Detect which cell encompasses the target text, then output its (X, Y) center coordinate. 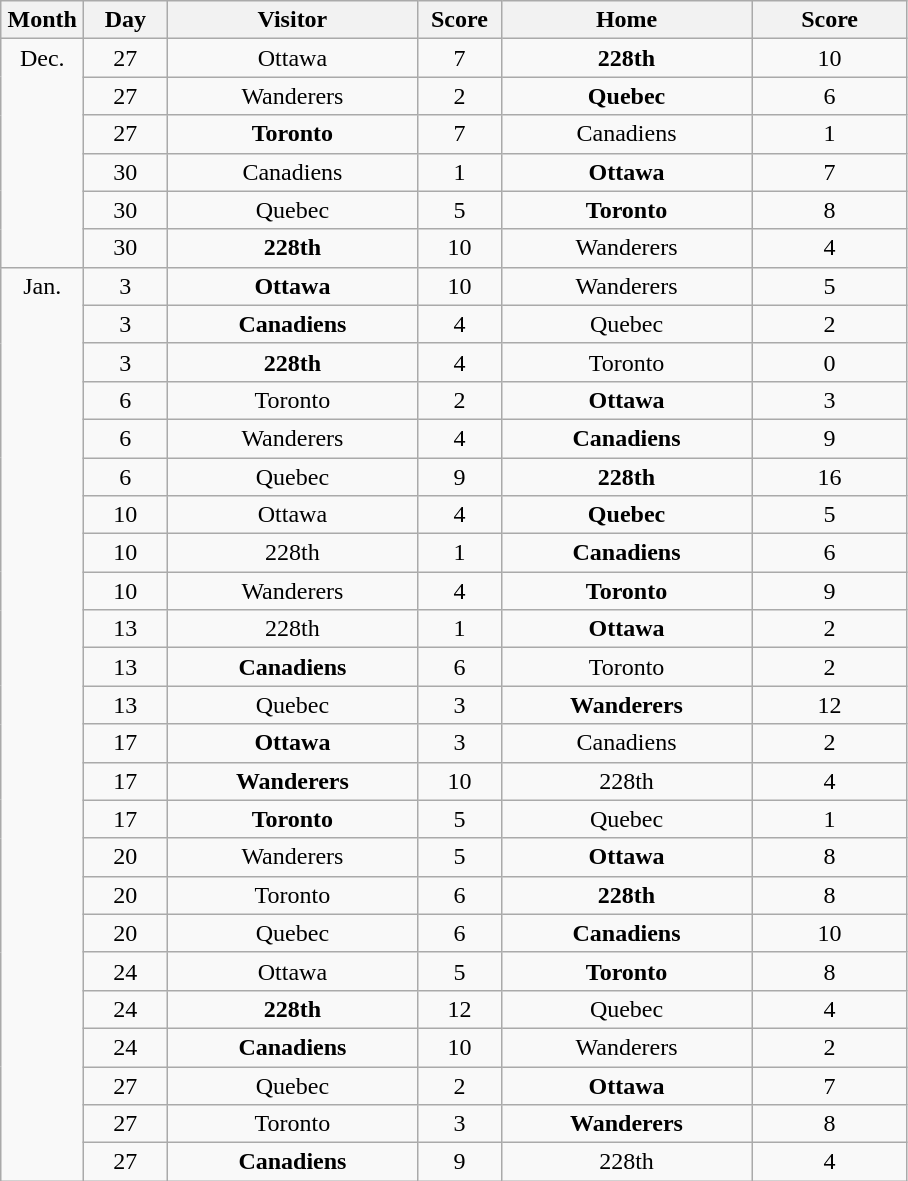
16 (830, 477)
Day (126, 20)
Home (626, 20)
0 (830, 362)
Jan. (42, 724)
Visitor (292, 20)
Dec. (42, 153)
Month (42, 20)
